For the text-containing cell, return its midpoint in (x, y) coordinate format. 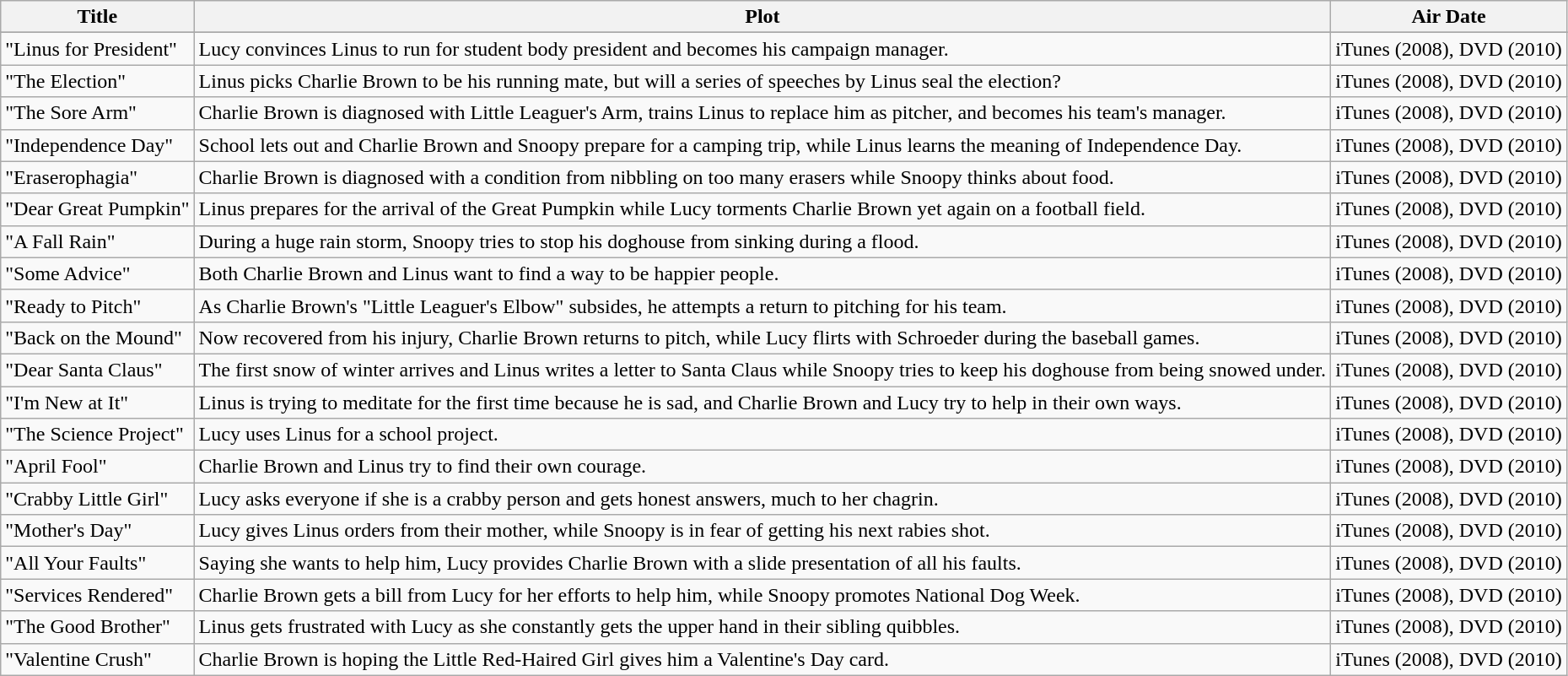
Saying she wants to help him, Lucy provides Charlie Brown with a slide presentation of all his faults. (762, 563)
"The Sore Arm" (98, 113)
Lucy convinces Linus to run for student body president and becomes his campaign manager. (762, 49)
Plot (762, 17)
"Some Advice" (98, 273)
"Ready to Pitch" (98, 306)
Lucy gives Linus orders from their mother, while Snoopy is in fear of getting his next rabies shot. (762, 531)
Now recovered from his injury, Charlie Brown returns to pitch, while Lucy flirts with Schroeder during the baseball games. (762, 338)
Title (98, 17)
"Independence Day" (98, 145)
Lucy uses Linus for a school project. (762, 435)
Charlie Brown is hoping the Little Red-Haired Girl gives him a Valentine's Day card. (762, 659)
"The Good Brother" (98, 627)
Charlie Brown is diagnosed with a condition from nibbling on too many erasers while Snoopy thinks about food. (762, 177)
Charlie Brown and Linus try to find their own courage. (762, 467)
"Back on the Mound" (98, 338)
School lets out and Charlie Brown and Snoopy prepare for a camping trip, while Linus learns the meaning of Independence Day. (762, 145)
Both Charlie Brown and Linus want to find a way to be happier people. (762, 273)
Linus is trying to meditate for the first time because he is sad, and Charlie Brown and Lucy try to help in their own ways. (762, 403)
"Services Rendered" (98, 595)
Linus picks Charlie Brown to be his running mate, but will a series of speeches by Linus seal the election? (762, 81)
"I'm New at It" (98, 403)
"A Fall Rain" (98, 241)
"The Science Project" (98, 435)
Lucy asks everyone if she is a crabby person and gets honest answers, much to her chagrin. (762, 499)
"The Election" (98, 81)
The first snow of winter arrives and Linus writes a letter to Santa Claus while Snoopy tries to keep his doghouse from being snowed under. (762, 370)
"April Fool" (98, 467)
Linus gets frustrated with Lucy as she constantly gets the upper hand in their sibling quibbles. (762, 627)
"Dear Great Pumpkin" (98, 209)
Charlie Brown gets a bill from Lucy for her efforts to help him, while Snoopy promotes National Dog Week. (762, 595)
Linus prepares for the arrival of the Great Pumpkin while Lucy torments Charlie Brown yet again on a football field. (762, 209)
"Dear Santa Claus" (98, 370)
During a huge rain storm, Snoopy tries to stop his doghouse from sinking during a flood. (762, 241)
"All Your Faults" (98, 563)
As Charlie Brown's "Little Leaguer's Elbow" subsides, he attempts a return to pitching for his team. (762, 306)
Air Date (1449, 17)
"Valentine Crush" (98, 659)
"Mother's Day" (98, 531)
"Eraserophagia" (98, 177)
"Linus for President" (98, 49)
Charlie Brown is diagnosed with Little Leaguer's Arm, trains Linus to replace him as pitcher, and becomes his team's manager. (762, 113)
"Crabby Little Girl" (98, 499)
